Return (x, y) of the center of cell containing provided text 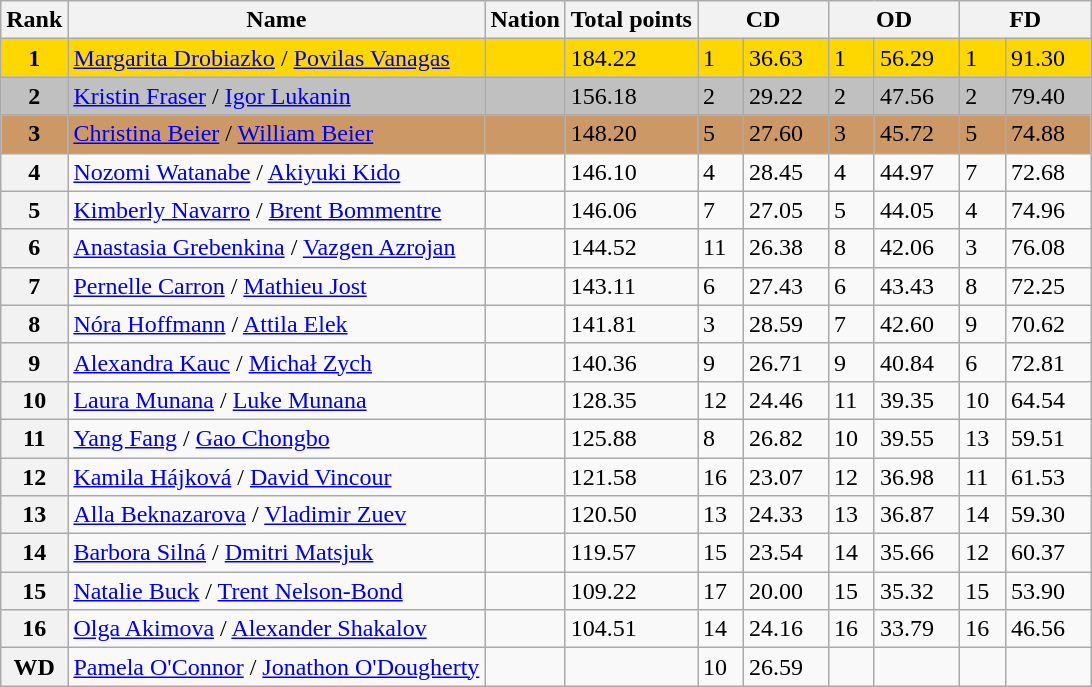
Rank (34, 20)
156.18 (631, 96)
61.53 (1048, 477)
79.40 (1048, 96)
44.97 (916, 172)
FD (1026, 20)
128.35 (631, 400)
Pernelle Carron / Mathieu Jost (276, 286)
Natalie Buck / Trent Nelson-Bond (276, 591)
28.45 (786, 172)
36.63 (786, 58)
125.88 (631, 438)
39.55 (916, 438)
56.29 (916, 58)
72.68 (1048, 172)
64.54 (1048, 400)
104.51 (631, 629)
44.05 (916, 210)
Name (276, 20)
Kimberly Navarro / Brent Bommentre (276, 210)
Laura Munana / Luke Munana (276, 400)
Barbora Silná / Dmitri Matsjuk (276, 553)
28.59 (786, 324)
Kamila Hájková / David Vincour (276, 477)
72.25 (1048, 286)
144.52 (631, 248)
120.50 (631, 515)
Nóra Hoffmann / Attila Elek (276, 324)
53.90 (1048, 591)
26.38 (786, 248)
26.82 (786, 438)
17 (721, 591)
121.58 (631, 477)
143.11 (631, 286)
46.56 (1048, 629)
33.79 (916, 629)
140.36 (631, 362)
Kristin Fraser / Igor Lukanin (276, 96)
26.59 (786, 667)
24.33 (786, 515)
43.43 (916, 286)
24.46 (786, 400)
109.22 (631, 591)
Olga Akimova / Alexander Shakalov (276, 629)
146.06 (631, 210)
Total points (631, 20)
36.87 (916, 515)
59.51 (1048, 438)
70.62 (1048, 324)
40.84 (916, 362)
42.06 (916, 248)
36.98 (916, 477)
24.16 (786, 629)
39.35 (916, 400)
Margarita Drobiazko / Povilas Vanagas (276, 58)
Pamela O'Connor / Jonathon O'Dougherty (276, 667)
Nozomi Watanabe / Akiyuki Kido (276, 172)
45.72 (916, 134)
27.60 (786, 134)
91.30 (1048, 58)
Christina Beier / William Beier (276, 134)
119.57 (631, 553)
146.10 (631, 172)
Yang Fang / Gao Chongbo (276, 438)
Anastasia Grebenkina / Vazgen Azrojan (276, 248)
184.22 (631, 58)
74.88 (1048, 134)
76.08 (1048, 248)
WD (34, 667)
Nation (525, 20)
29.22 (786, 96)
27.43 (786, 286)
35.66 (916, 553)
23.54 (786, 553)
35.32 (916, 591)
74.96 (1048, 210)
26.71 (786, 362)
60.37 (1048, 553)
59.30 (1048, 515)
CD (764, 20)
148.20 (631, 134)
OD (894, 20)
47.56 (916, 96)
23.07 (786, 477)
27.05 (786, 210)
72.81 (1048, 362)
141.81 (631, 324)
Alexandra Kauc / Michał Zych (276, 362)
42.60 (916, 324)
20.00 (786, 591)
Alla Beknazarova / Vladimir Zuev (276, 515)
